Detect which cell encompasses the target text, then output its (X, Y) center coordinate. 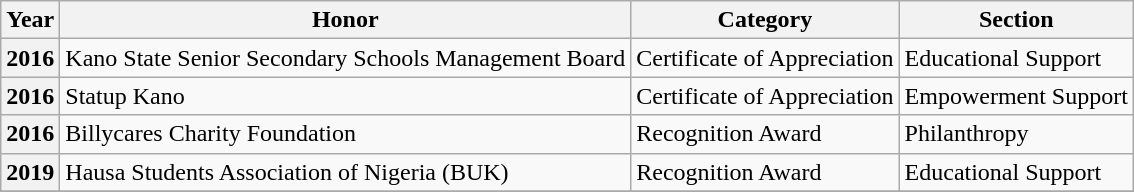
Honor (346, 20)
Hausa Students Association of Nigeria (BUK) (346, 172)
Empowerment Support (1016, 96)
Billycares Charity Foundation (346, 134)
Kano State Senior Secondary Schools Management Board (346, 58)
Section (1016, 20)
Statup Kano (346, 96)
Category (765, 20)
2019 (30, 172)
Year (30, 20)
Philanthropy (1016, 134)
